Pinpoint the cell where the given text exists, returning its [X, Y] midpoint coordinate. 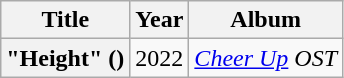
"Height" () [66, 58]
Album [266, 20]
2022 [160, 58]
Year [160, 20]
Cheer Up OST [266, 58]
Title [66, 20]
